For the text-containing cell, return its midpoint in [X, Y] coordinate format. 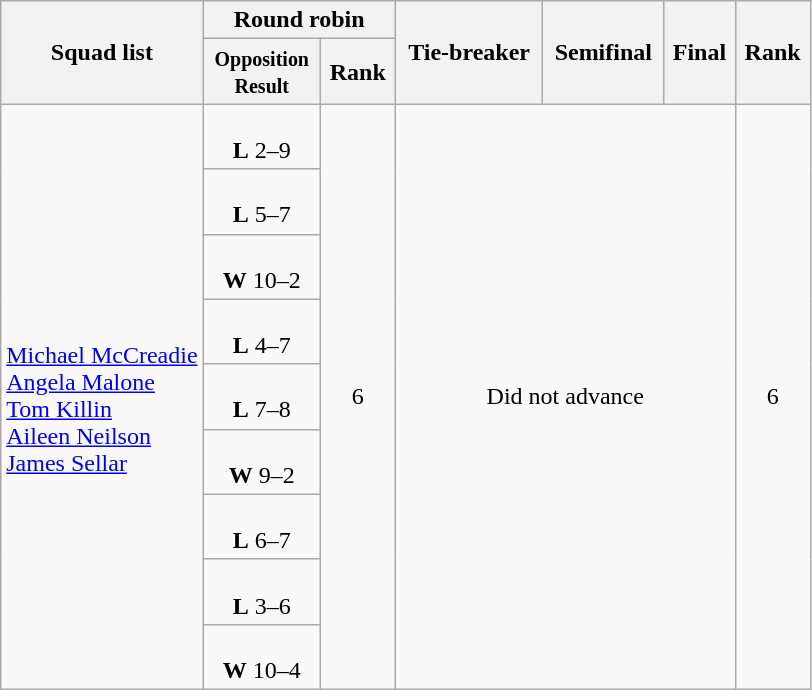
Tie-breaker [469, 52]
L 7–8 [262, 396]
Final [700, 52]
L 3–6 [262, 592]
L 2–9 [262, 136]
Did not advance [565, 397]
W 10–4 [262, 656]
Round robin [299, 20]
W 9–2 [262, 462]
Semifinal [604, 52]
W 10–2 [262, 266]
L 5–7 [262, 202]
L 6–7 [262, 526]
L 4–7 [262, 332]
Michael McCreadieAngela MaloneTom KillinAileen NeilsonJames Sellar [102, 397]
Squad list [102, 52]
OppositionResult [262, 72]
